Find where the given text appears and provide that cell's center as [x, y] coordinate. 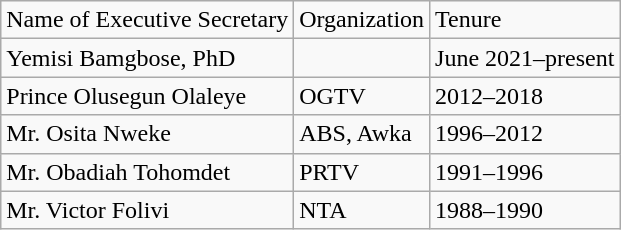
1996–2012 [525, 134]
Name of Executive Secretary [148, 20]
PRTV [362, 172]
Prince Olusegun Olaleye [148, 96]
OGTV [362, 96]
Mr. Obadiah Tohomdet [148, 172]
Yemisi Bamgbose, PhD [148, 58]
Tenure [525, 20]
Mr. Osita Nweke [148, 134]
2012–2018 [525, 96]
Organization [362, 20]
1988–1990 [525, 210]
1991–1996 [525, 172]
ABS, Awka [362, 134]
NTA [362, 210]
Mr. Victor Folivi [148, 210]
June 2021–present [525, 58]
